Return [X, Y] of the center of cell containing provided text 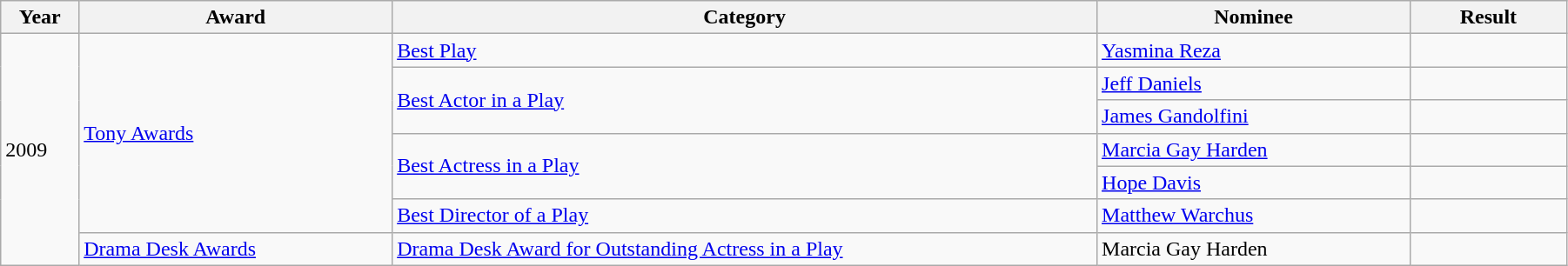
Best Actress in a Play [745, 166]
Matthew Warchus [1254, 216]
Year [40, 17]
Nominee [1254, 17]
Drama Desk Award for Outstanding Actress in a Play [745, 249]
Yasmina Reza [1254, 50]
Hope Davis [1254, 183]
Tony Awards [236, 133]
Best Director of a Play [745, 216]
Category [745, 17]
Best Actor in a Play [745, 100]
James Gandolfini [1254, 116]
Result [1488, 17]
Best Play [745, 50]
Drama Desk Awards [236, 249]
Jeff Daniels [1254, 83]
Award [236, 17]
2009 [40, 150]
